Find where the given text appears and provide that cell's center as (X, Y) coordinate. 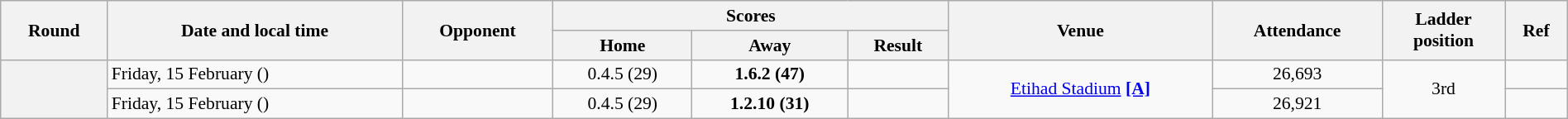
26,693 (1298, 74)
Ladderposition (1443, 30)
Scores (751, 16)
1.6.2 (47) (770, 74)
26,921 (1298, 104)
Venue (1080, 30)
Date and local time (255, 30)
Round (55, 30)
Away (770, 45)
Opponent (477, 30)
Home (623, 45)
Attendance (1298, 30)
Ref (1537, 30)
Result (898, 45)
1.2.10 (31) (770, 104)
Etihad Stadium [A] (1080, 89)
3rd (1443, 89)
